Return [x, y] of the center of cell containing provided text 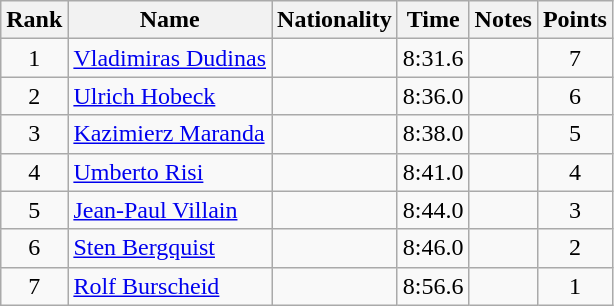
Name [170, 20]
Jean-Paul Villain [170, 210]
8:36.0 [433, 96]
Umberto Risi [170, 172]
Notes [503, 20]
Kazimierz Maranda [170, 134]
Sten Bergquist [170, 248]
8:38.0 [433, 134]
8:46.0 [433, 248]
8:44.0 [433, 210]
Ulrich Hobeck [170, 96]
Rolf Burscheid [170, 286]
8:41.0 [433, 172]
Nationality [335, 20]
8:56.6 [433, 286]
Points [574, 20]
Vladimiras Dudinas [170, 58]
8:31.6 [433, 58]
Time [433, 20]
Rank [34, 20]
